Detect which cell encompasses the target text, then output its (x, y) center coordinate. 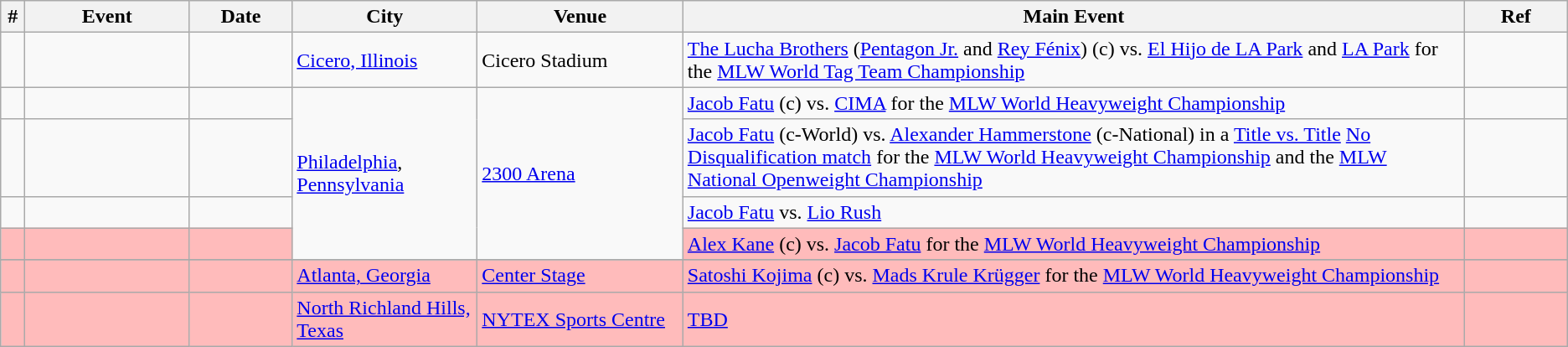
Venue (580, 17)
The Lucha Brothers (Pentagon Jr. and Rey Fénix) (c) vs. El Hijo de LA Park and LA Park for the MLW World Tag Team Championship (1074, 60)
Date (241, 17)
2300 Arena (580, 173)
NYTEX Sports Centre (580, 319)
Ref (1516, 17)
Alex Kane (c) vs. Jacob Fatu for the MLW World Heavyweight Championship (1074, 244)
Event (107, 17)
Jacob Fatu vs. Lio Rush (1074, 212)
Philadelphia, Pennsylvania (385, 173)
Jacob Fatu (c) vs. CIMA for the MLW World Heavyweight Championship (1074, 103)
Cicero, Illinois (385, 60)
Main Event (1074, 17)
City (385, 17)
Satoshi Kojima (c) vs. Mads Krule Krügger for the MLW World Heavyweight Championship (1074, 276)
# (13, 17)
Center Stage (580, 276)
North Richland Hills, Texas (385, 319)
Cicero Stadium (580, 60)
Atlanta, Georgia (385, 276)
TBD (1074, 319)
